Pinpoint the cell where the given text exists, returning its [X, Y] midpoint coordinate. 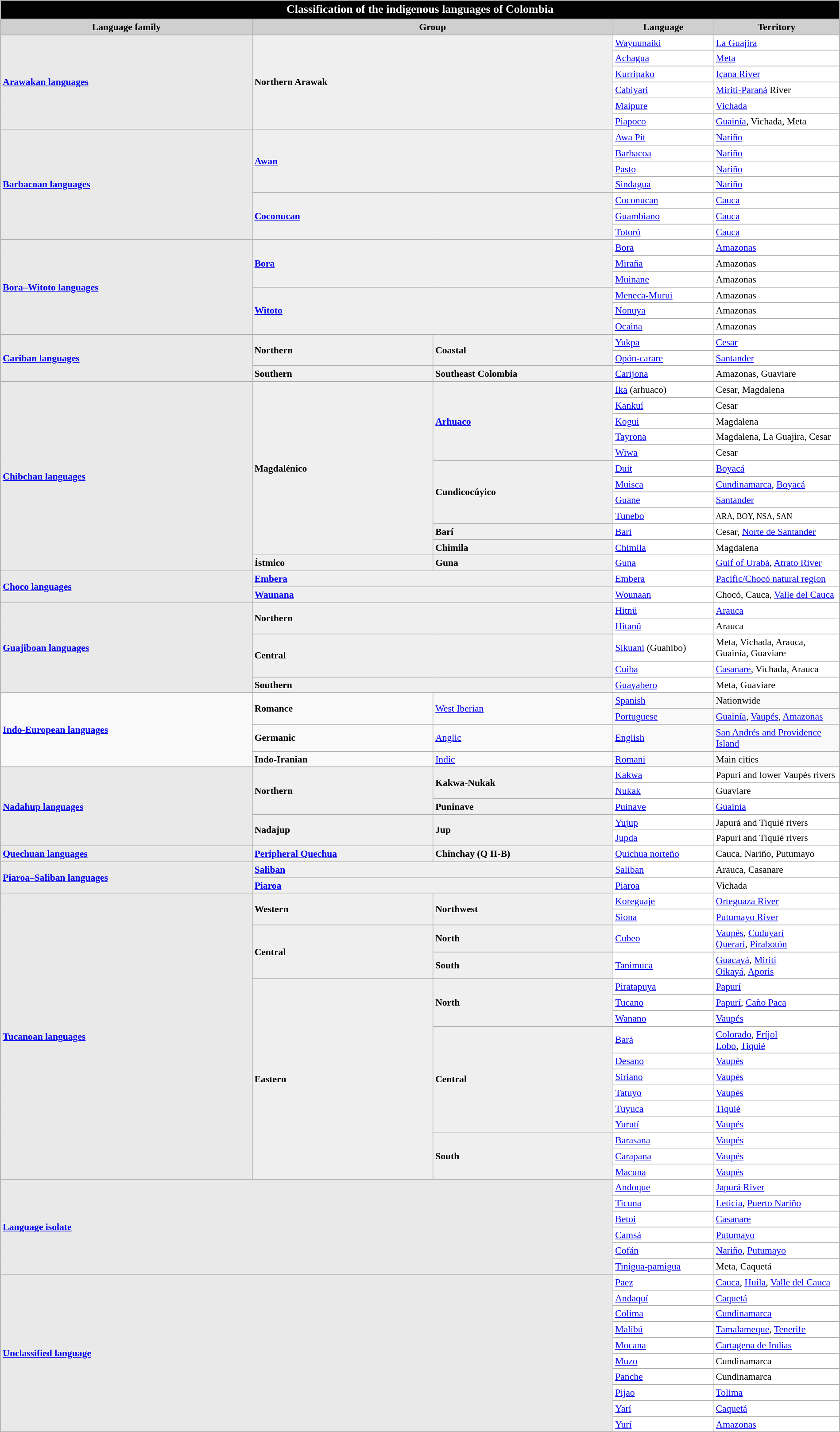
Chinchay (Q II-B) [523, 854]
Wiwa [663, 453]
Nukak [663, 791]
Awan [433, 161]
Pijao [663, 1393]
Cauca, Nariño, Putumayo [777, 854]
Putumayo [777, 1235]
Yarí [663, 1409]
Piapoco [663, 121]
Tiquié [777, 1109]
Yukpa [663, 342]
Mocana [663, 1345]
Jup [523, 830]
Koreguaje [663, 901]
Muisca [663, 484]
Muinane [663, 279]
Meta, Guaviare [777, 685]
Barbacoan languages [126, 184]
Carapana [663, 1156]
Içana River [777, 74]
Sindagua [663, 185]
Chibchan languages [126, 476]
Pasto [663, 169]
Northern Arawak [433, 82]
Choco languages [126, 586]
Nadajup [343, 830]
Magdalena, La Guajira, Cesar [777, 437]
Cundinamarca, Boyacá [777, 484]
Tucano [663, 1002]
Guainía [777, 807]
Cabiyari [663, 90]
Kakwa [663, 775]
Indo-Iranian [343, 759]
West Iberian [523, 708]
Territory [777, 27]
Southeast Colombia [523, 374]
Guane [663, 500]
Casanare [777, 1219]
Kakwa-Nukak [523, 783]
Cariban languages [126, 358]
Bora–Witoto languages [126, 287]
Ticuna [663, 1203]
Miraña [663, 263]
Kogui [663, 421]
Language [663, 27]
Japurá and Tiquié rivers [777, 822]
Main cities [777, 759]
Cofán [663, 1250]
Cuiba [663, 669]
ARA, BOY, NSA, SAN [777, 516]
Guainía, Vaupés, Amazonas [777, 716]
Sikuani (Guahibo) [663, 647]
Siriano [663, 1077]
Germanic [343, 738]
Yujup [663, 822]
Muzo [663, 1361]
Nationwide [777, 701]
Tinigua-pamigua [663, 1266]
Barbacoa [663, 153]
Hitnü [663, 611]
Piratapuya [663, 987]
Wanano [663, 1018]
Totoró [663, 232]
Paez [663, 1282]
Western [343, 909]
Japurá River [777, 1188]
Guajiboan languages [126, 648]
Eastern [343, 1080]
Mirití-Paraná River [777, 90]
Quechuan languages [126, 854]
Peripheral Quechua [343, 854]
Pacific/Chocó natural region [777, 579]
Yurí [663, 1424]
Tatuyo [663, 1093]
Magdalénico [343, 468]
Kurripako [663, 74]
Arauca, Casanare [777, 870]
Nonuya [663, 311]
Classification of the indigenous languages of Colombia [420, 10]
Romance [343, 708]
Malibú [663, 1329]
Romani [663, 759]
Andaquí [663, 1298]
Cesar, Magdalena [777, 390]
Quichua norteño [663, 854]
Carijona [663, 374]
Guainía, Vichada, Meta [777, 121]
Guambiano [663, 216]
La Guajira [777, 43]
Indic [523, 759]
Tanimuca [663, 965]
Kankuí [663, 406]
Witoto [433, 311]
Guacayá, Mirití Oikayá, Aporis [777, 965]
Puninave [523, 807]
Amazonas, Guaviare [777, 374]
Nariño, Putumayo [777, 1250]
Guaviare [777, 791]
Coastal [523, 350]
Arhuaco [523, 421]
Spanish [663, 701]
Andoque [663, 1188]
Barasana [663, 1140]
Indo-European languages [126, 730]
Language isolate [306, 1227]
Bará [663, 1040]
Putumayo River [777, 917]
Meta [777, 58]
Tucanoan languages [126, 1036]
Arawakan languages [126, 82]
Ocaina [663, 326]
Macuna [663, 1172]
Language family [126, 27]
Desano [663, 1061]
Papurí [777, 987]
Panche [663, 1377]
San Andrés and Providence Island [777, 738]
Tuyuca [663, 1109]
English [663, 738]
Papuri and Tiquié rivers [777, 838]
Leticia, Puerto Nariño [777, 1203]
Wounaan [663, 595]
Yurutí [663, 1124]
Ístmico [343, 563]
Opón-carare [663, 358]
Unclassified language [306, 1353]
Siona [663, 917]
Orteguaza River [777, 901]
Papurí, Caño Paca [777, 1002]
Casanare, Vichada, Arauca [777, 669]
Piaroa–Saliban languages [126, 878]
Tolima [777, 1393]
Camsá [663, 1235]
Meta, Vichada, Arauca, Guainía, Guaviare [777, 647]
Vaupés, Cuduyarí Querarí, Pirabotón [777, 939]
Cesar, Norte de Santander [777, 532]
Cubeo [663, 939]
Jupda [663, 838]
Portuguese [663, 716]
Tunebo [663, 516]
Tayrona [663, 437]
Papuri and lower Vaupés rivers [777, 775]
Maipure [663, 106]
Awa Pit [663, 137]
Cundicocúyico [523, 492]
Gulf of Urabá, Atrato River [777, 563]
Group [433, 27]
Colima [663, 1314]
Nadahup languages [126, 806]
Hitanü [663, 626]
Chocó, Cauca, Valle del Cauca [777, 595]
Betoi [663, 1219]
Cartagena de Indias [777, 1345]
Meneca-Murui [663, 295]
Ika (arhuaco) [663, 390]
Tamalameque, Tenerife [777, 1329]
Anglic [523, 738]
Northwest [523, 909]
Puinave [663, 807]
Cauca, Huila, Valle del Cauca [777, 1282]
Waunana [433, 595]
Duit [663, 468]
Meta, Caquetá [777, 1266]
Achagua [663, 58]
Colorado, Fríjol Lobo, Tiquié [777, 1040]
Boyacá [777, 468]
Wayuunaiki [663, 43]
Guayabero [663, 685]
